Locate the cell with the specified text and output its (X, Y) center coordinate. 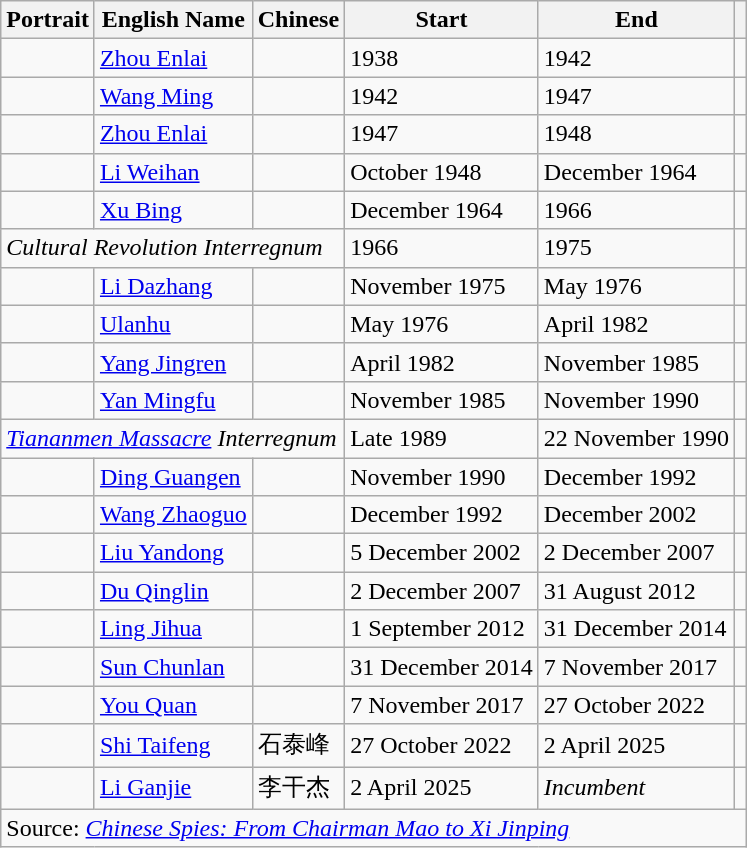
Li Dazhang (173, 286)
Start (442, 20)
Cultural Revolution Interregnum (173, 248)
Liu Yandong (173, 553)
Source: Chinese Spies: From Chairman Mao to Xi Jinping (374, 828)
December 2002 (636, 515)
Shi Taifeng (173, 746)
Wang Zhaoguo (173, 515)
Chinese (298, 20)
November 1975 (442, 286)
English Name (173, 20)
Yang Jingren (173, 362)
End (636, 20)
Xu Bing (173, 210)
1938 (442, 58)
Ling Jihua (173, 629)
Wang Ming (173, 96)
Yan Mingfu (173, 400)
Du Qinglin (173, 591)
Sun Chunlan (173, 667)
31 August 2012 (636, 591)
You Quan (173, 705)
1975 (636, 248)
22 November 1990 (636, 438)
October 1948 (442, 172)
Late 1989 (442, 438)
Ding Guangen (173, 477)
5 December 2002 (442, 553)
1948 (636, 134)
石泰峰 (298, 746)
Incumbent (636, 788)
Li Weihan (173, 172)
1 September 2012 (442, 629)
李干杰 (298, 788)
Portrait (48, 20)
Li Ganjie (173, 788)
Tiananmen Massacre Interregnum (173, 438)
Ulanhu (173, 324)
